Output the (X, Y) coordinate of the center of the cell containing the given text.  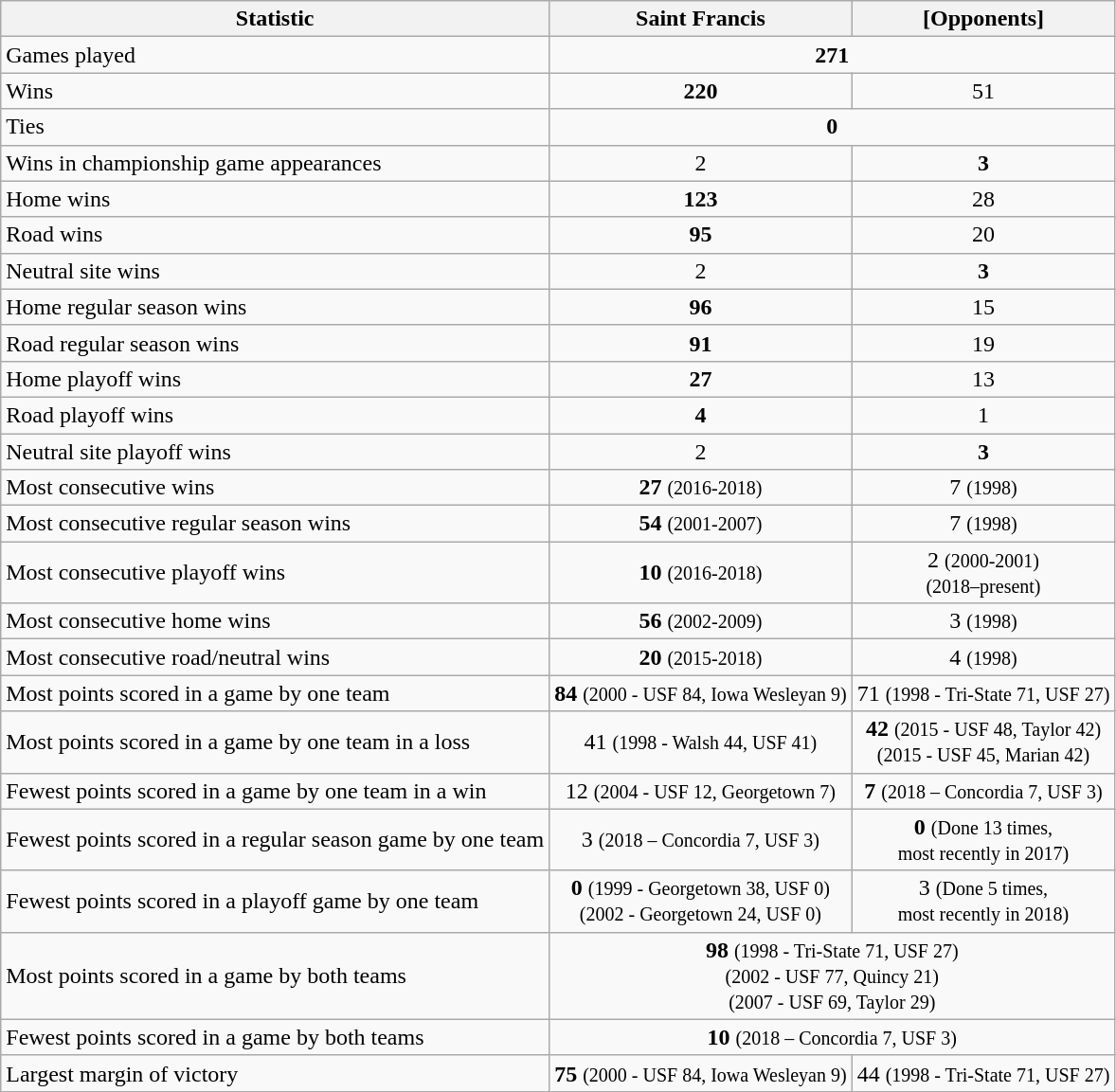
54 (2001-2007) (701, 524)
3 (Done 5 times,most recently in 2018) (983, 902)
91 (701, 343)
Games played (275, 55)
123 (701, 199)
27 (701, 379)
Fewest points scored in a regular season game by one team (275, 839)
Fewest points scored in a playoff game by one team (275, 902)
220 (701, 91)
13 (983, 379)
4 (701, 415)
19 (983, 343)
Saint Francis (701, 19)
Most consecutive playoff wins (275, 572)
41 (1998 - Walsh 44, USF 41) (701, 743)
0 (1999 - Georgetown 38, USF 0)(2002 - Georgetown 24, USF 0) (701, 902)
84 (2000 - USF 84, Iowa Wesleyan 9) (701, 693)
10 (2018 – Concordia 7, USF 3) (832, 1037)
271 (832, 55)
Largest margin of victory (275, 1073)
1 (983, 415)
Wins (275, 91)
2 (2000-2001)(2018–present) (983, 572)
3 (2018 – Concordia 7, USF 3) (701, 839)
Road playoff wins (275, 415)
Most points scored in a game by one team (275, 693)
Most consecutive regular season wins (275, 524)
10 (2016-2018) (701, 572)
0 (Done 13 times,most recently in 2017) (983, 839)
98 (1998 - Tri-State 71, USF 27)(2002 - USF 77, Quincy 21)(2007 - USF 69, Taylor 29) (832, 976)
Neutral site wins (275, 271)
Most points scored in a game by both teams (275, 976)
Home playoff wins (275, 379)
15 (983, 307)
Most consecutive wins (275, 488)
Ties (275, 127)
20 (983, 235)
20 (2015-2018) (701, 657)
Most points scored in a game by one team in a loss (275, 743)
Wins in championship game appearances (275, 163)
12 (2004 - USF 12, Georgetown 7) (701, 791)
Fewest points scored in a game by both teams (275, 1037)
44 (1998 - Tri-State 71, USF 27) (983, 1073)
28 (983, 199)
0 (832, 127)
Road wins (275, 235)
Neutral site playoff wins (275, 452)
Road regular season wins (275, 343)
Statistic (275, 19)
Home regular season wins (275, 307)
Most consecutive road/neutral wins (275, 657)
7 (2018 – Concordia 7, USF 3) (983, 791)
Fewest points scored in a game by one team in a win (275, 791)
[Opponents] (983, 19)
Most consecutive home wins (275, 621)
3 (1998) (983, 621)
4 (1998) (983, 657)
96 (701, 307)
95 (701, 235)
56 (2002-2009) (701, 621)
75 (2000 - USF 84, Iowa Wesleyan 9) (701, 1073)
42 (2015 - USF 48, Taylor 42)(2015 - USF 45, Marian 42) (983, 743)
71 (1998 - Tri-State 71, USF 27) (983, 693)
51 (983, 91)
Home wins (275, 199)
27 (2016-2018) (701, 488)
